Find where the given text appears and provide that cell's center as [X, Y] coordinate. 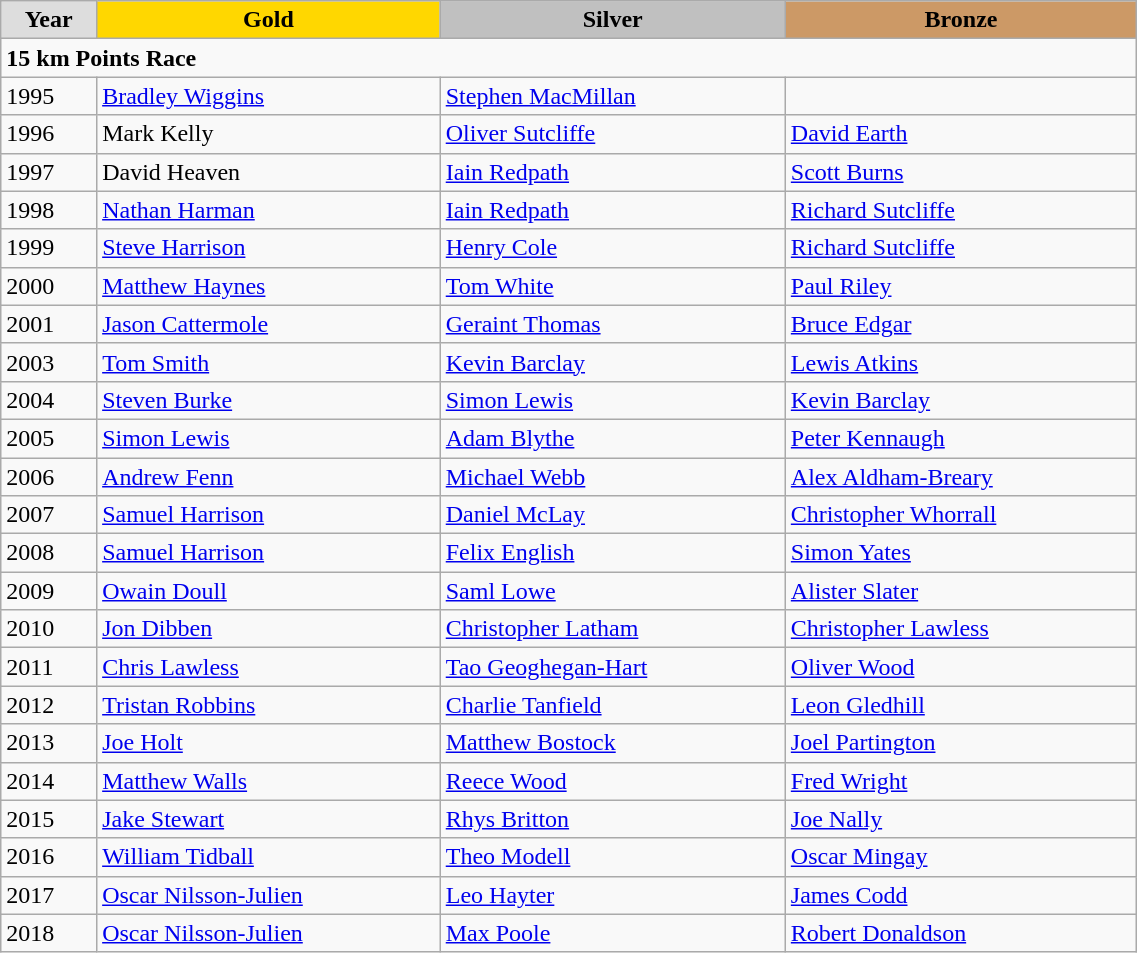
Theo Modell [612, 857]
Christopher Whorrall [961, 515]
Max Poole [612, 933]
Stephen MacMillan [612, 96]
Jason Cattermole [269, 324]
Paul Riley [961, 286]
2003 [49, 362]
Michael Webb [612, 477]
Joe Holt [269, 743]
Adam Blythe [612, 438]
Matthew Walls [269, 781]
Henry Cole [612, 248]
Oscar Mingay [961, 857]
2016 [49, 857]
Oliver Sutcliffe [612, 134]
Matthew Haynes [269, 286]
2015 [49, 819]
2014 [49, 781]
2012 [49, 705]
Owain Doull [269, 591]
1996 [49, 134]
Leo Hayter [612, 895]
Tristan Robbins [269, 705]
David Earth [961, 134]
2005 [49, 438]
Tom Smith [269, 362]
David Heaven [269, 172]
Bronze [961, 20]
Charlie Tanfield [612, 705]
2008 [49, 553]
1998 [49, 210]
2004 [49, 400]
Simon Yates [961, 553]
Tom White [612, 286]
Felix English [612, 553]
1999 [49, 248]
2006 [49, 477]
Jon Dibben [269, 629]
Chris Lawless [269, 667]
Silver [612, 20]
Christopher Latham [612, 629]
Alex Aldham-Breary [961, 477]
Steve Harrison [269, 248]
Leon Gledhill [961, 705]
Alister Slater [961, 591]
Andrew Fenn [269, 477]
Gold [269, 20]
Rhys Britton [612, 819]
Joel Partington [961, 743]
Fred Wright [961, 781]
2000 [49, 286]
Robert Donaldson [961, 933]
2007 [49, 515]
15 km Points Race [569, 58]
Reece Wood [612, 781]
2018 [49, 933]
Daniel McLay [612, 515]
James Codd [961, 895]
2013 [49, 743]
Tao Geoghegan-Hart [612, 667]
Oliver Wood [961, 667]
Mark Kelly [269, 134]
Lewis Atkins [961, 362]
Bradley Wiggins [269, 96]
2009 [49, 591]
2011 [49, 667]
1997 [49, 172]
Peter Kennaugh [961, 438]
Bruce Edgar [961, 324]
Joe Nally [961, 819]
Matthew Bostock [612, 743]
1995 [49, 96]
2010 [49, 629]
2001 [49, 324]
Steven Burke [269, 400]
Nathan Harman [269, 210]
Jake Stewart [269, 819]
Scott Burns [961, 172]
Saml Lowe [612, 591]
Year [49, 20]
2017 [49, 895]
Christopher Lawless [961, 629]
Geraint Thomas [612, 324]
William Tidball [269, 857]
